Pinpoint the cell where the given text exists, returning its [x, y] midpoint coordinate. 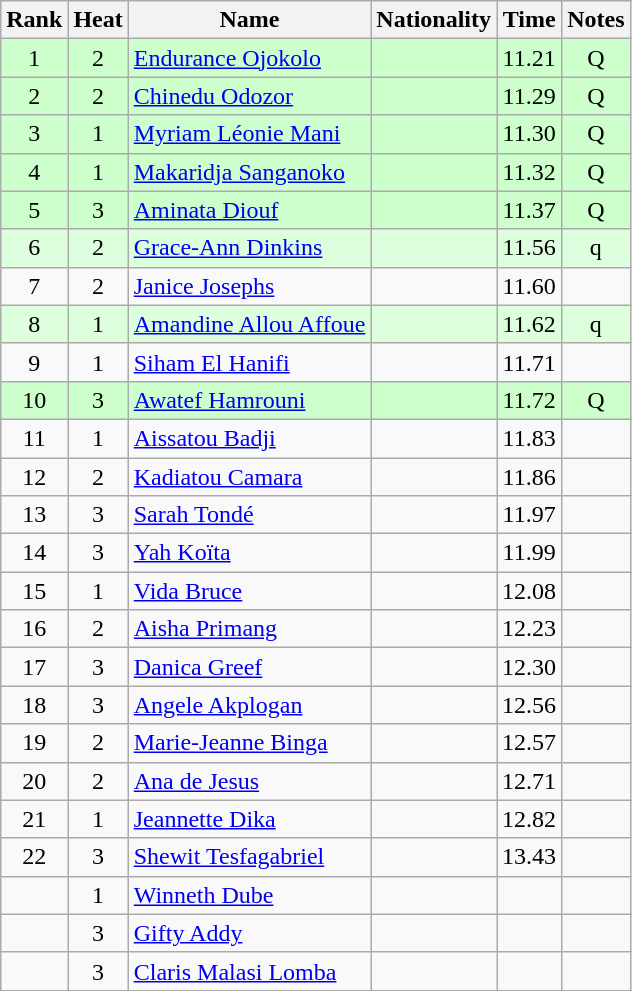
Sarah Tondé [250, 515]
Makaridja Sanganoko [250, 172]
Jeannette Dika [250, 819]
18 [34, 705]
Time [530, 20]
12.57 [530, 743]
12.23 [530, 629]
Notes [596, 20]
Gifty Addy [250, 933]
9 [34, 362]
15 [34, 591]
Amandine Allou Affoue [250, 324]
Aminata Diouf [250, 210]
11 [34, 438]
Yah Koïta [250, 553]
12.71 [530, 781]
12.82 [530, 819]
11.72 [530, 400]
11.30 [530, 134]
Nationality [434, 20]
Name [250, 20]
16 [34, 629]
Shewit Tesfagabriel [250, 857]
12.30 [530, 667]
11.37 [530, 210]
12.56 [530, 705]
10 [34, 400]
17 [34, 667]
Marie-Jeanne Binga [250, 743]
11.83 [530, 438]
11.97 [530, 515]
Myriam Léonie Mani [250, 134]
11.56 [530, 248]
7 [34, 286]
20 [34, 781]
Claris Malasi Lomba [250, 971]
19 [34, 743]
8 [34, 324]
21 [34, 819]
Winneth Dube [250, 895]
12 [34, 477]
13 [34, 515]
11.21 [530, 58]
Chinedu Odozor [250, 96]
11.86 [530, 477]
Endurance Ojokolo [250, 58]
12.08 [530, 591]
11.99 [530, 553]
Angele Akplogan [250, 705]
6 [34, 248]
11.62 [530, 324]
Vida Bruce [250, 591]
5 [34, 210]
13.43 [530, 857]
11.71 [530, 362]
11.29 [530, 96]
Siham El Hanifi [250, 362]
Awatef Hamrouni [250, 400]
Aisha Primang [250, 629]
Janice Josephs [250, 286]
Danica Greef [250, 667]
11.60 [530, 286]
22 [34, 857]
4 [34, 172]
11.32 [530, 172]
Rank [34, 20]
14 [34, 553]
Ana de Jesus [250, 781]
Kadiatou Camara [250, 477]
Grace-Ann Dinkins [250, 248]
Heat [98, 20]
Aissatou Badji [250, 438]
